Detect which cell encompasses the target text, then output its (X, Y) center coordinate. 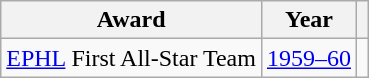
1959–60 (308, 58)
Year (308, 20)
EPHL First All-Star Team (132, 58)
Award (132, 20)
